Find where the given text appears and provide that cell's center as (X, Y) coordinate. 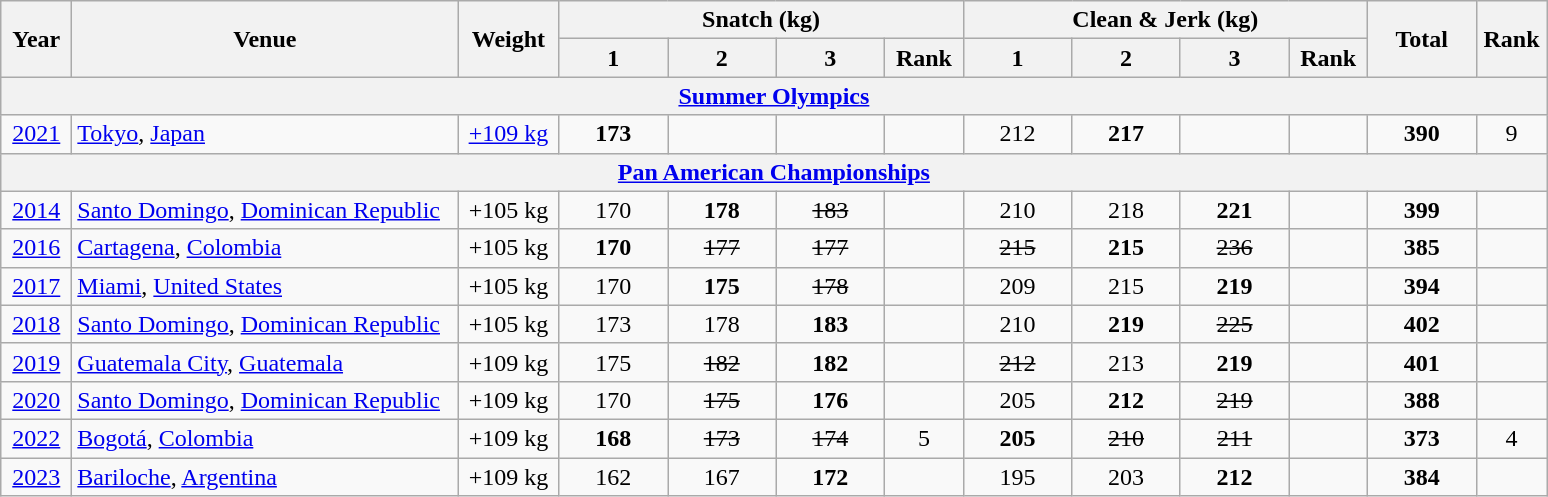
384 (1422, 477)
Total (1422, 39)
373 (1422, 438)
Clean & Jerk (kg) (1165, 20)
2022 (36, 438)
167 (722, 477)
168 (614, 438)
401 (1422, 362)
209 (1018, 286)
236 (1234, 248)
218 (1126, 210)
Miami, United States (265, 286)
Bariloche, Argentina (265, 477)
Cartagena, Colombia (265, 248)
176 (830, 400)
2023 (36, 477)
Venue (265, 39)
172 (830, 477)
2020 (36, 400)
Pan American Championships (774, 172)
2018 (36, 324)
5 (924, 438)
394 (1422, 286)
162 (614, 477)
Year (36, 39)
388 (1422, 400)
2014 (36, 210)
385 (1422, 248)
174 (830, 438)
390 (1422, 134)
195 (1018, 477)
211 (1234, 438)
Snatch (kg) (761, 20)
Bogotá, Colombia (265, 438)
399 (1422, 210)
2016 (36, 248)
Tokyo, Japan (265, 134)
Guatemala City, Guatemala (265, 362)
221 (1234, 210)
217 (1126, 134)
203 (1126, 477)
2021 (36, 134)
2017 (36, 286)
225 (1234, 324)
402 (1422, 324)
9 (1512, 134)
2019 (36, 362)
Summer Olympics (774, 96)
4 (1512, 438)
213 (1126, 362)
Weight (508, 39)
